For the text-containing cell, return its midpoint in (x, y) coordinate format. 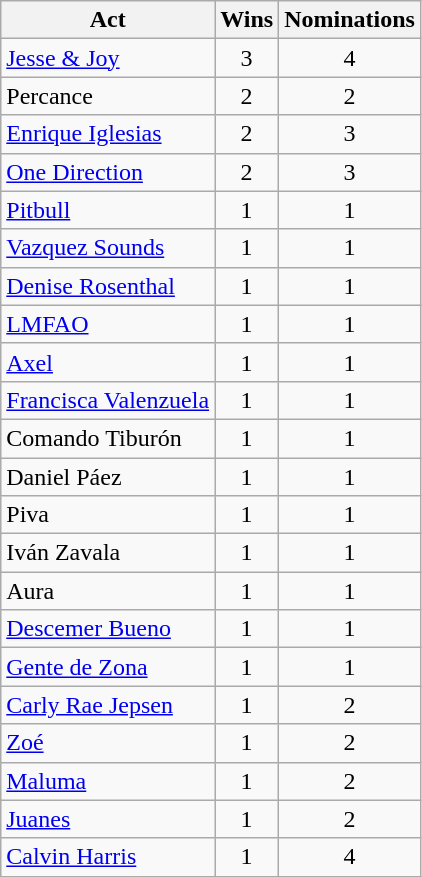
Gente de Zona (108, 667)
Nominations (350, 20)
LMFAO (108, 324)
Piva (108, 515)
Pitbull (108, 210)
Carly Rae Jepsen (108, 705)
Act (108, 20)
Wins (247, 20)
Denise Rosenthal (108, 286)
Descemer Bueno (108, 629)
Percance (108, 96)
Francisca Valenzuela (108, 400)
Vazquez Sounds (108, 248)
Enrique Iglesias (108, 134)
Aura (108, 591)
Iván Zavala (108, 553)
Axel (108, 362)
Juanes (108, 819)
Comando Tiburón (108, 438)
One Direction (108, 172)
Daniel Páez (108, 477)
Calvin Harris (108, 857)
Jesse & Joy (108, 58)
Zoé (108, 743)
Maluma (108, 781)
